Output the [X, Y] coordinate of the center of the cell containing the given text.  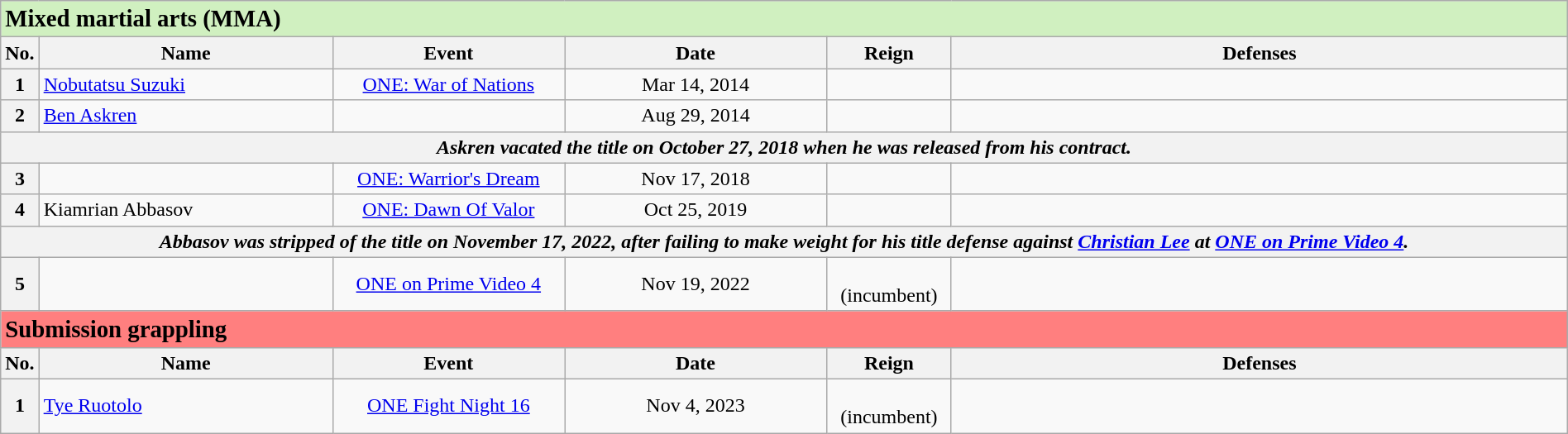
Kiamrian Abbasov [185, 210]
ONE: Dawn Of Valor [448, 210]
Tye Ruotolo [185, 405]
Nov 19, 2022 [696, 284]
5 [20, 284]
Submission grappling [784, 329]
Oct 25, 2019 [696, 210]
Nov 17, 2018 [696, 179]
Ben Askren [185, 116]
Mixed martial arts (MMA) [784, 19]
4 [20, 210]
ONE Fight Night 16 [448, 405]
2 [20, 116]
ONE on Prime Video 4 [448, 284]
Nov 4, 2023 [696, 405]
ONE: Warrior's Dream [448, 179]
Nobutatsu Suzuki [185, 84]
Askren vacated the title on October 27, 2018 when he was released from his contract. [784, 147]
ONE: War of Nations [448, 84]
Aug 29, 2014 [696, 116]
Mar 14, 2014 [696, 84]
3 [20, 179]
